Find where the given text appears and provide that cell's center as (X, Y) coordinate. 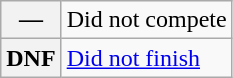
Did not finish (146, 58)
— (31, 20)
DNF (31, 58)
Did not compete (146, 20)
